Return the (x, y) coordinate for the center point of the cell that contains the specified text.  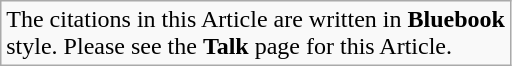
The citations in this Article are written in Bluebookstyle. Please see the Talk page for this Article. (256, 34)
